From the cell containing the given text, extract its center point as [X, Y] coordinate. 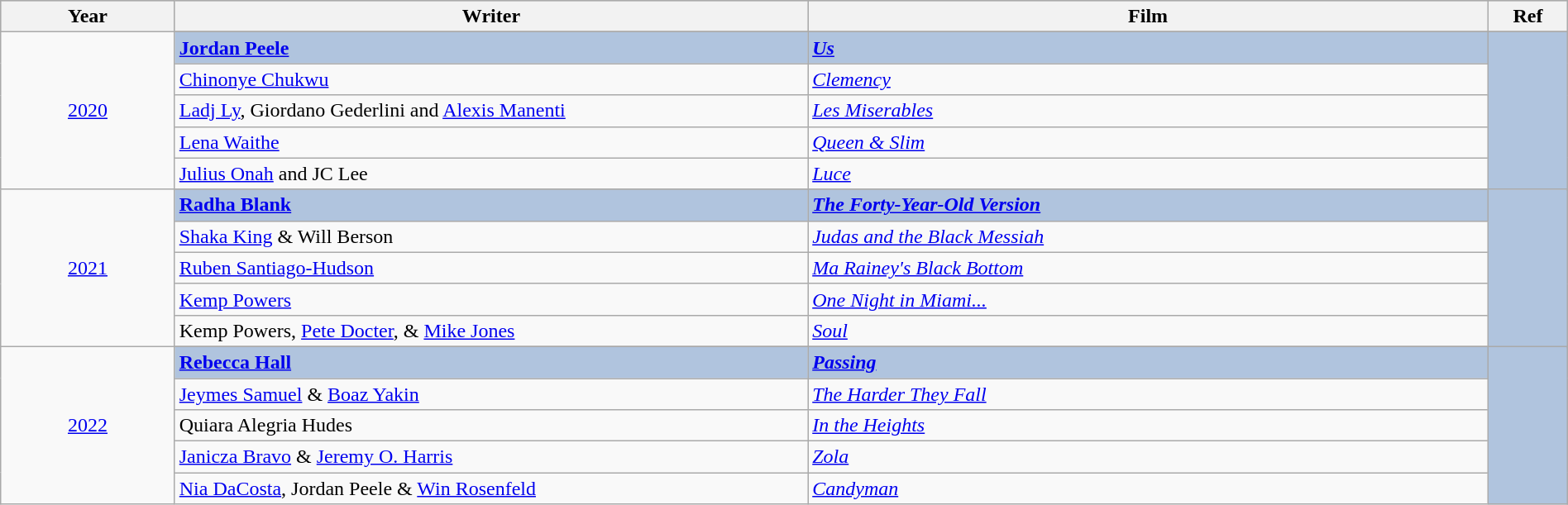
Ladj Ly, Giordano Gederlini and Alexis Manenti [491, 111]
Us [1148, 48]
Lena Waithe [491, 142]
Soul [1148, 331]
Zola [1148, 457]
In the Heights [1148, 426]
Nia DaCosta, Jordan Peele & Win Rosenfeld [491, 488]
Ruben Santiago-Hudson [491, 268]
Clemency [1148, 79]
Chinonye Chukwu [491, 79]
Kemp Powers, Pete Docter, & Mike Jones [491, 331]
The Harder They Fall [1148, 394]
Judas and the Black Messiah [1148, 236]
Writer [491, 17]
Jordan Peele [491, 48]
Film [1148, 17]
Janicza Bravo & Jeremy O. Harris [491, 457]
Les Miserables [1148, 111]
Passing [1148, 362]
Year [88, 17]
Luce [1148, 174]
The Forty-Year-Old Version [1148, 205]
Jeymes Samuel & Boaz Yakin [491, 394]
Kemp Powers [491, 299]
Quiara Alegria Hudes [491, 426]
Shaka King & Will Berson [491, 236]
Queen & Slim [1148, 142]
2022 [88, 425]
2021 [88, 268]
Ref [1528, 17]
One Night in Miami... [1148, 299]
Ma Rainey's Black Bottom [1148, 268]
Julius Onah and JC Lee [491, 174]
Radha Blank [491, 205]
2020 [88, 111]
Rebecca Hall [491, 362]
Candyman [1148, 488]
